Locate the cell with the specified text and output its (x, y) center coordinate. 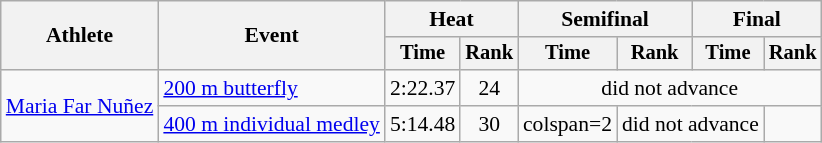
Heat (452, 19)
5:14.48 (422, 124)
Maria Far Nuñez (80, 106)
200 m butterfly (272, 88)
Athlete (80, 36)
24 (489, 88)
2:22.37 (422, 88)
Event (272, 36)
Semifinal (605, 19)
400 m individual medley (272, 124)
Final (756, 19)
30 (489, 124)
colspan=2 (568, 124)
